Identify which cell holds the provided text, then report its (x, y) central coordinate. 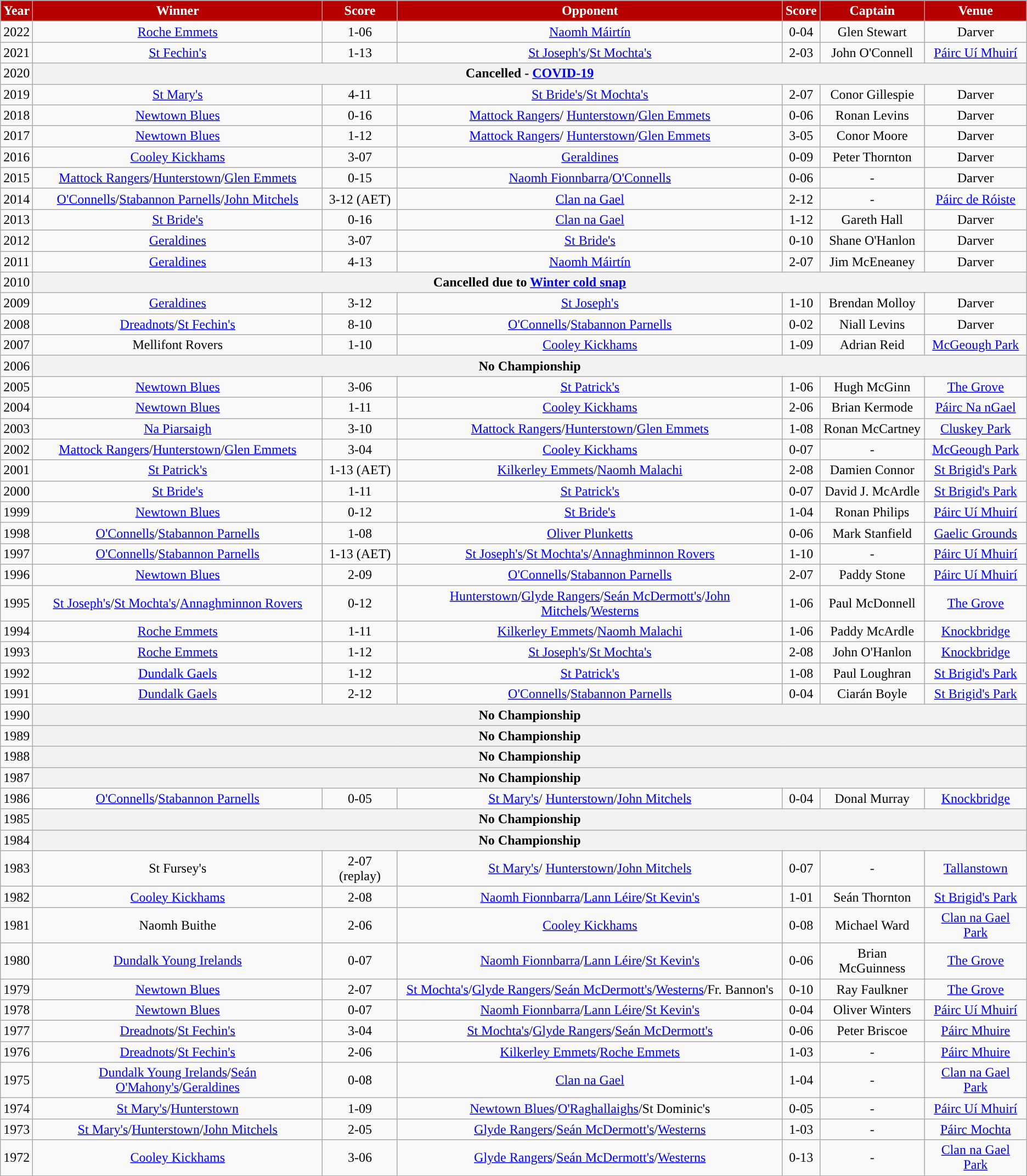
Oliver Winters (872, 1010)
Conor Gillespie (872, 94)
St Fursey's (178, 868)
Michael Ward (872, 925)
Páirc Na nGael (975, 408)
2004 (16, 408)
1988 (16, 757)
Adrian Reid (872, 345)
Páirc de Róiste (975, 199)
1997 (16, 554)
1990 (16, 715)
0-13 (801, 1158)
1998 (16, 533)
2019 (16, 94)
1989 (16, 736)
1983 (16, 868)
2001 (16, 470)
2008 (16, 324)
1984 (16, 840)
St Joseph's (590, 303)
1986 (16, 798)
2-05 (360, 1129)
Paddy Stone (872, 575)
1996 (16, 575)
4-11 (360, 94)
Brian Kermode (872, 408)
1979 (16, 989)
1999 (16, 512)
1991 (16, 694)
St Mary's (178, 94)
2018 (16, 115)
1974 (16, 1109)
1977 (16, 1031)
Kilkerley Emmets/Roche Emmets (590, 1052)
3-12 (AET) (360, 199)
Cancelled due to Winter cold snap (530, 283)
1980 (16, 960)
Tallanstown (975, 868)
Donal Murray (872, 798)
1993 (16, 652)
2016 (16, 157)
Jim McEneaney (872, 262)
3-10 (360, 429)
2007 (16, 345)
1982 (16, 897)
1-01 (801, 897)
Dundalk Young Irelands/Seán O'Mahony's/Geraldines (178, 1080)
Hunterstown/Glyde Rangers/Seán McDermott's/John Mitchels/Westerns (590, 603)
Winner (178, 11)
1973 (16, 1129)
St Bride's/St Mochta's (590, 94)
1981 (16, 925)
St Fechin's (178, 53)
3-05 (801, 136)
David J. McArdle (872, 491)
8-10 (360, 324)
0-15 (360, 178)
Naomh Fionnbarra/O'Connells (590, 178)
Opponent (590, 11)
John O'Hanlon (872, 652)
St Mochta's/Glyde Rangers/Seán McDermott's/Westerns/Fr. Bannon's (590, 989)
Ray Faulkner (872, 989)
Peter Thornton (872, 157)
2-03 (801, 53)
2003 (16, 429)
Captain (872, 11)
Páirc Mochta (975, 1129)
2-09 (360, 575)
1972 (16, 1158)
2-07 (replay) (360, 868)
2011 (16, 262)
0-02 (801, 324)
1987 (16, 778)
Seán Thornton (872, 897)
Paul McDonnell (872, 603)
Mellifont Rovers (178, 345)
1978 (16, 1010)
Brian McGuinness (872, 960)
1975 (16, 1080)
1994 (16, 632)
St Mary's/Hunterstown (178, 1109)
1976 (16, 1052)
Mark Stanfield (872, 533)
Damien Connor (872, 470)
O'Connells/Stabannon Parnells/John Mitchels (178, 199)
2022 (16, 32)
Oliver Plunketts (590, 533)
Hugh McGinn (872, 387)
Cancelled - COVID-19 (530, 74)
Gareth Hall (872, 220)
2012 (16, 240)
Ronan Levins (872, 115)
2020 (16, 74)
Conor Moore (872, 136)
Peter Briscoe (872, 1031)
1992 (16, 673)
2002 (16, 449)
1995 (16, 603)
Ronan Philips (872, 512)
1985 (16, 819)
2009 (16, 303)
Dundalk Young Irelands (178, 960)
Paul Loughran (872, 673)
2021 (16, 53)
2015 (16, 178)
4-13 (360, 262)
2000 (16, 491)
John O'Connell (872, 53)
Ciarán Boyle (872, 694)
Newtown Blues/O'Raghallaighs/St Dominic's (590, 1109)
St Mary's/Hunterstown/John Mitchels (178, 1129)
2010 (16, 283)
3-12 (360, 303)
St Mochta's/Glyde Rangers/Seán McDermott's (590, 1031)
Brendan Molloy (872, 303)
Cluskey Park (975, 429)
Venue (975, 11)
Glen Stewart (872, 32)
2017 (16, 136)
Year (16, 11)
0-09 (801, 157)
Paddy McArdle (872, 632)
2006 (16, 366)
Naomh Buithe (178, 925)
Na Piarsaigh (178, 429)
2013 (16, 220)
Shane O'Hanlon (872, 240)
2005 (16, 387)
2014 (16, 199)
1-13 (360, 53)
Ronan McCartney (872, 429)
Gaelic Grounds (975, 533)
Niall Levins (872, 324)
